Pinpoint the cell where the given text exists, returning its (x, y) midpoint coordinate. 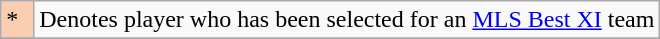
* (18, 20)
Denotes player who has been selected for an MLS Best XI team (347, 20)
